Pinpoint the cell where the given text exists, returning its [x, y] midpoint coordinate. 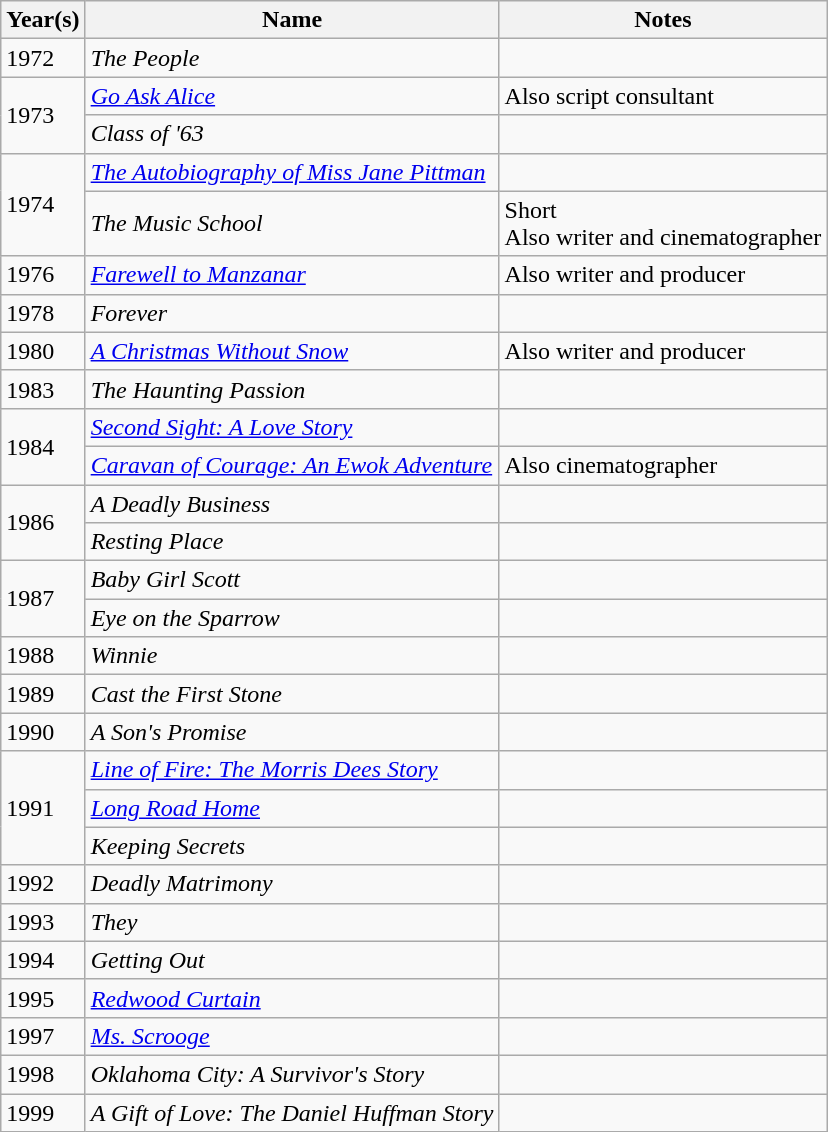
Ms. Scrooge [292, 1036]
1992 [43, 884]
Baby Girl Scott [292, 580]
Getting Out [292, 960]
A Deadly Business [292, 503]
The Autobiography of Miss Jane Pittman [292, 172]
1978 [43, 313]
Class of '63 [292, 134]
1998 [43, 1074]
Winnie [292, 656]
Year(s) [43, 20]
1995 [43, 998]
A Christmas Without Snow [292, 351]
Notes [663, 20]
The Music School [292, 224]
Redwood Curtain [292, 998]
1988 [43, 656]
1990 [43, 732]
1986 [43, 522]
1994 [43, 960]
Second Sight: A Love Story [292, 427]
Forever [292, 313]
1974 [43, 204]
A Son's Promise [292, 732]
Resting Place [292, 542]
Also cinematographer [663, 465]
1973 [43, 115]
A Gift of Love: The Daniel Huffman Story [292, 1113]
Keeping Secrets [292, 846]
Eye on the Sparrow [292, 618]
Long Road Home [292, 808]
1976 [43, 275]
ShortAlso writer and cinematographer [663, 224]
1980 [43, 351]
Also script consultant [663, 96]
Name [292, 20]
1972 [43, 58]
1984 [43, 446]
1993 [43, 922]
1987 [43, 599]
Oklahoma City: A Survivor's Story [292, 1074]
Deadly Matrimony [292, 884]
1997 [43, 1036]
1999 [43, 1113]
The Haunting Passion [292, 389]
The People [292, 58]
They [292, 922]
Go Ask Alice [292, 96]
Line of Fire: The Morris Dees Story [292, 770]
1991 [43, 808]
Cast the First Stone [292, 694]
Farewell to Manzanar [292, 275]
1989 [43, 694]
Caravan of Courage: An Ewok Adventure [292, 465]
1983 [43, 389]
